Return the [X, Y] coordinate for the center point of the cell that contains the specified text.  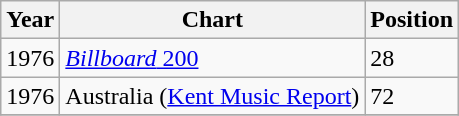
Billboard 200 [212, 58]
72 [412, 96]
Australia (Kent Music Report) [212, 96]
Position [412, 20]
Year [30, 20]
Chart [212, 20]
28 [412, 58]
